From the cell containing the given text, extract its center point as [X, Y] coordinate. 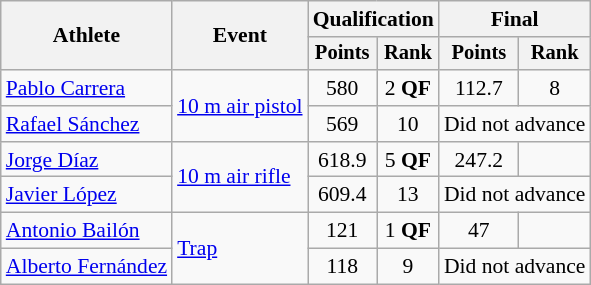
5 QF [408, 160]
Alberto Fernández [86, 267]
Jorge Díaz [86, 160]
112.7 [479, 88]
247.2 [479, 160]
Qualification [374, 19]
Antonio Bailón [86, 231]
Athlete [86, 36]
Pablo Carrera [86, 88]
Rafael Sánchez [86, 124]
569 [342, 124]
Final [515, 19]
Trap [240, 248]
121 [342, 231]
47 [479, 231]
118 [342, 267]
609.4 [342, 195]
2 QF [408, 88]
Event [240, 36]
8 [555, 88]
10 [408, 124]
618.9 [342, 160]
Javier López [86, 195]
10 m air rifle [240, 178]
10 m air pistol [240, 106]
580 [342, 88]
13 [408, 195]
1 QF [408, 231]
9 [408, 267]
